Return the (X, Y) coordinate for the center point of the cell that contains the specified text.  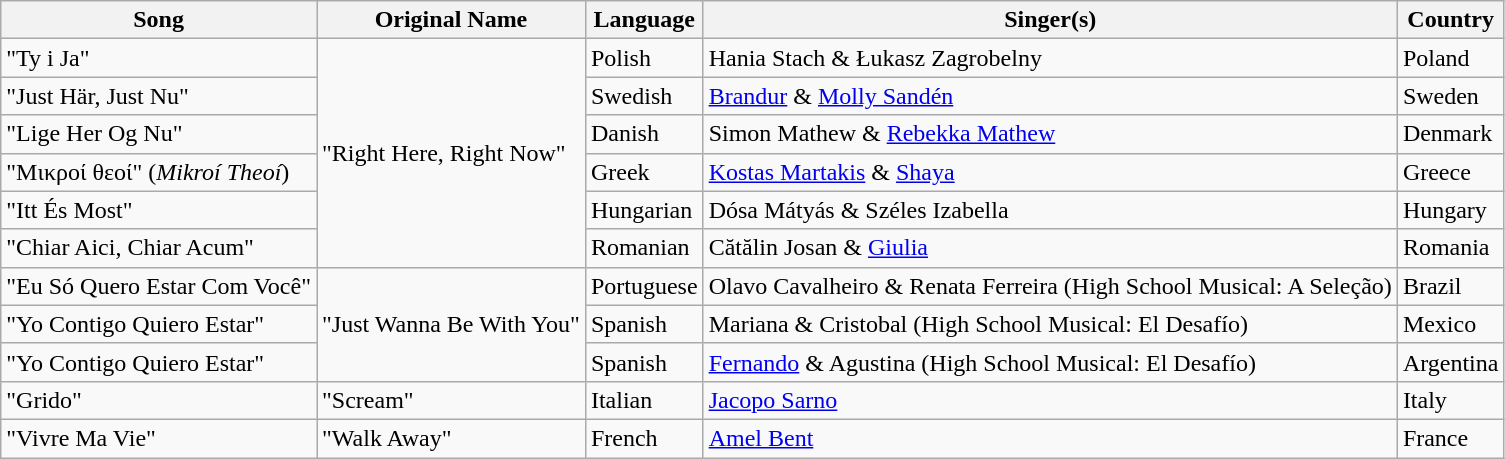
Brazil (1450, 286)
Hungary (1450, 210)
Singer(s) (1050, 20)
Romanian (644, 248)
"Walk Away" (450, 438)
French (644, 438)
Italy (1450, 400)
Portuguese (644, 286)
"Right Here, Right Now" (450, 153)
"Eu Só Quero Estar Com Você" (159, 286)
Greek (644, 172)
Language (644, 20)
Song (159, 20)
Italian (644, 400)
Poland (1450, 58)
Danish (644, 134)
Amel Bent (1050, 438)
Denmark (1450, 134)
Cătălin Josan & Giulia (1050, 248)
Fernando & Agustina (High School Musical: El Desafío) (1050, 362)
Swedish (644, 96)
"Scream" (450, 400)
Greece (1450, 172)
Hania Stach & Łukasz Zagrobelny (1050, 58)
Dósa Mátyás & Széles Izabella (1050, 210)
Polish (644, 58)
Jacopo Sarno (1050, 400)
Sweden (1450, 96)
Country (1450, 20)
"Just Wanna Be With You" (450, 324)
"Lige Her Og Nu" (159, 134)
Romania (1450, 248)
"Chiar Aici, Chiar Acum" (159, 248)
Brandur & Molly Sandén (1050, 96)
"Itt És Most" (159, 210)
Olavo Cavalheiro & Renata Ferreira (High School Musical: A Seleção) (1050, 286)
Mexico (1450, 324)
Hungarian (644, 210)
France (1450, 438)
Original Name (450, 20)
Argentina (1450, 362)
"Grido" (159, 400)
"Just Här, Just Nu" (159, 96)
"Ty i Ja" (159, 58)
"Vivre Ma Vie" (159, 438)
"Μικροί θεοί" (Mikroí Theoí) (159, 172)
Mariana & Cristobal (High School Musical: El Desafío) (1050, 324)
Kostas Martakis & Shaya (1050, 172)
Simon Mathew & Rebekka Mathew (1050, 134)
